Return the (X, Y) coordinate for the center point of the cell that contains the specified text.  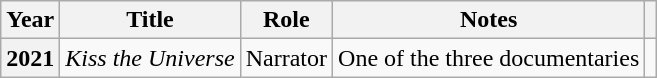
Narrator (286, 58)
One of the three documentaries (489, 58)
Role (286, 20)
Notes (489, 20)
Kiss the Universe (150, 58)
Year (30, 20)
Title (150, 20)
2021 (30, 58)
